Determine the [X, Y] coordinate at the center of the cell enclosing the given text.  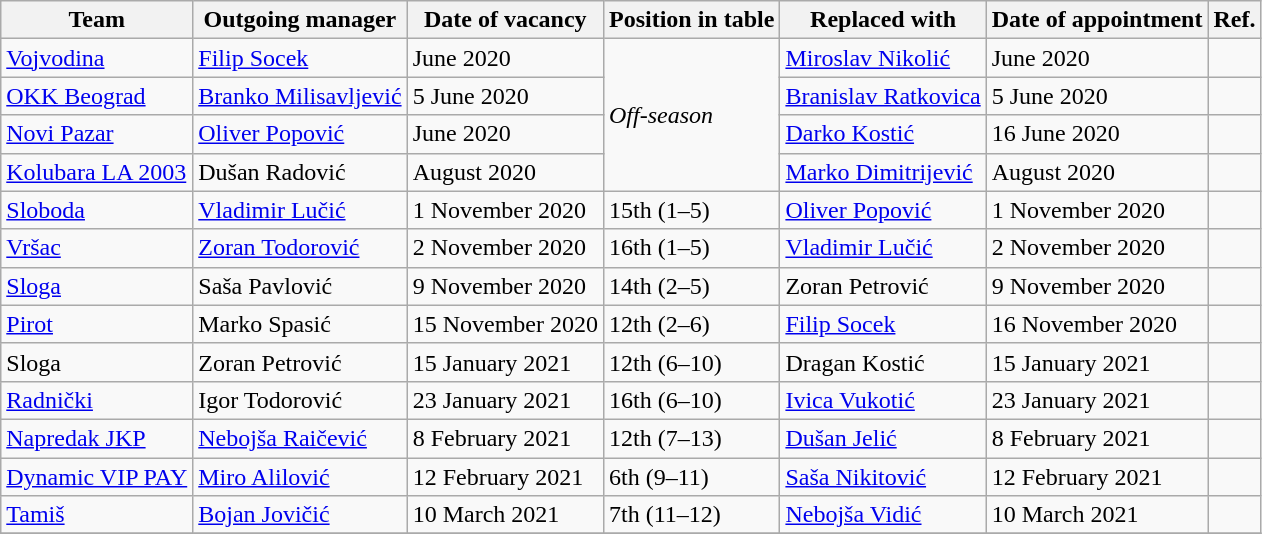
12th (6–10) [691, 362]
Replaced with [883, 20]
Vojvodina [97, 58]
Miroslav Nikolić [883, 58]
16 November 2020 [1097, 324]
15th (1–5) [691, 210]
Marko Dimitrijević [883, 172]
Miro Alilović [300, 477]
15 November 2020 [505, 324]
Darko Kostić [883, 134]
Napredak JKP [97, 438]
Nebojša Vidić [883, 515]
16th (6–10) [691, 400]
Nebojša Raičević [300, 438]
Bojan Jovičić [300, 515]
Vršac [97, 248]
Ref. [1234, 20]
Zoran Todorović [300, 248]
Pirot [97, 324]
Igor Todorović [300, 400]
Outgoing manager [300, 20]
Team [97, 20]
Kolubara LA 2003 [97, 172]
Radnički [97, 400]
Tamiš [97, 515]
Date of appointment [1097, 20]
Novi Pazar [97, 134]
Position in table [691, 20]
12th (7–13) [691, 438]
14th (2–5) [691, 286]
Branko Milisavljević [300, 96]
16 June 2020 [1097, 134]
Branislav Ratkovica [883, 96]
Dragan Kostić [883, 362]
Ivica Vukotić [883, 400]
16th (1–5) [691, 248]
7th (11–12) [691, 515]
12th (2–6) [691, 324]
6th (9–11) [691, 477]
Date of vacancy [505, 20]
Dušan Radović [300, 172]
Dynamic VIP PAY [97, 477]
Saša Pavlović [300, 286]
Off-season [691, 115]
Sloboda [97, 210]
OKK Beograd [97, 96]
Marko Spasić [300, 324]
Dušan Jelić [883, 438]
Saša Nikitović [883, 477]
